Determine the (X, Y) coordinate at the center of the cell enclosing the given text.  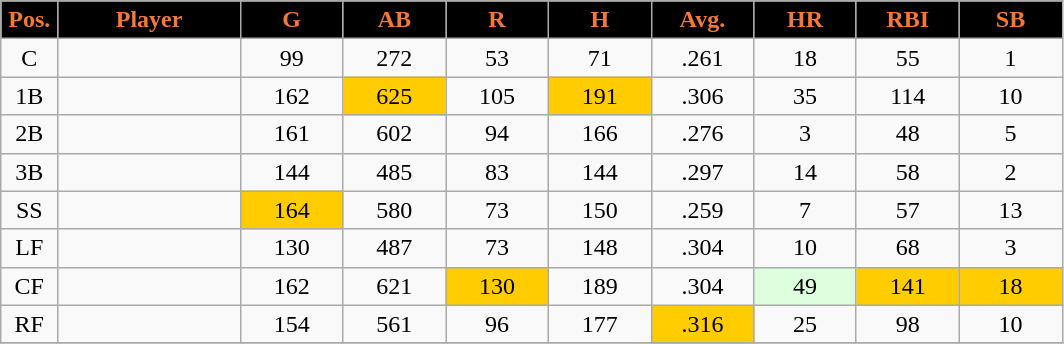
83 (498, 172)
SS (30, 210)
94 (498, 134)
189 (600, 286)
272 (394, 58)
1 (1010, 58)
114 (908, 96)
7 (806, 210)
191 (600, 96)
177 (600, 324)
LF (30, 248)
2B (30, 134)
5 (1010, 134)
164 (292, 210)
602 (394, 134)
71 (600, 58)
55 (908, 58)
105 (498, 96)
48 (908, 134)
Pos. (30, 20)
49 (806, 286)
58 (908, 172)
3B (30, 172)
161 (292, 134)
SB (1010, 20)
.261 (702, 58)
AB (394, 20)
53 (498, 58)
150 (600, 210)
1B (30, 96)
.276 (702, 134)
R (498, 20)
98 (908, 324)
G (292, 20)
.259 (702, 210)
154 (292, 324)
561 (394, 324)
68 (908, 248)
99 (292, 58)
CF (30, 286)
96 (498, 324)
625 (394, 96)
13 (1010, 210)
HR (806, 20)
148 (600, 248)
621 (394, 286)
487 (394, 248)
580 (394, 210)
.316 (702, 324)
Avg. (702, 20)
141 (908, 286)
.297 (702, 172)
2 (1010, 172)
25 (806, 324)
57 (908, 210)
35 (806, 96)
H (600, 20)
166 (600, 134)
RBI (908, 20)
485 (394, 172)
C (30, 58)
RF (30, 324)
Player (150, 20)
.306 (702, 96)
14 (806, 172)
